Search for the cell housing the specified text and yield its [X, Y] center coordinate. 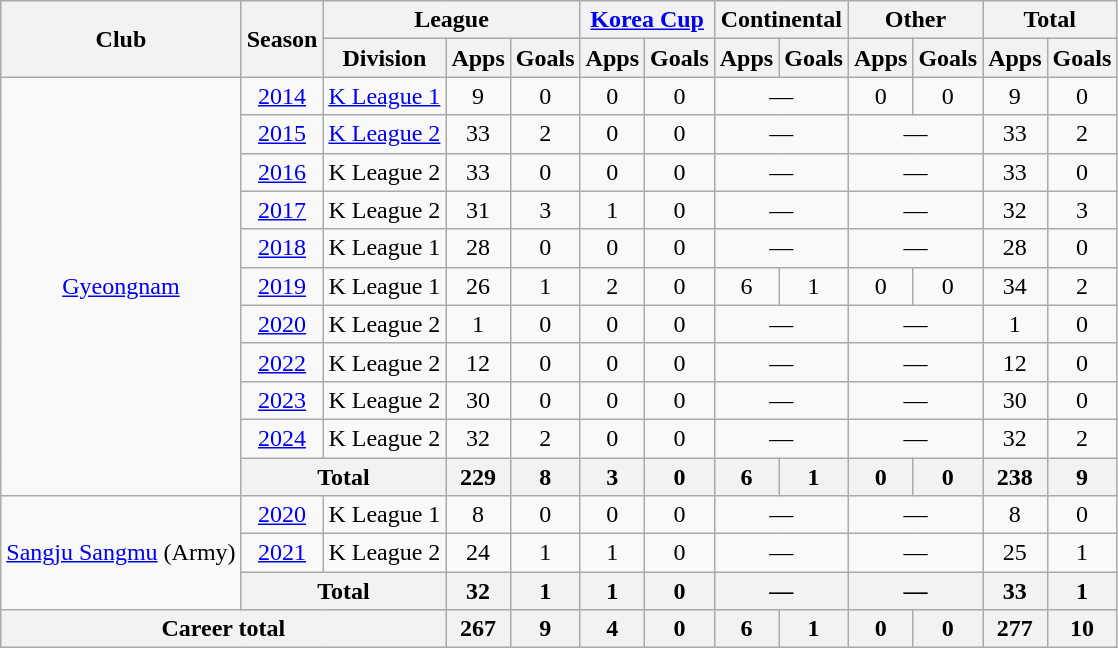
Division [384, 58]
2021 [282, 553]
Season [282, 39]
2022 [282, 362]
34 [1015, 286]
2018 [282, 248]
Other [915, 20]
2019 [282, 286]
4 [612, 629]
25 [1015, 553]
267 [478, 629]
277 [1015, 629]
229 [478, 477]
League [452, 20]
2014 [282, 96]
31 [478, 210]
Career total [224, 629]
238 [1015, 477]
2015 [282, 134]
24 [478, 553]
Continental [781, 20]
Club [121, 39]
10 [1082, 629]
Korea Cup [647, 20]
2016 [282, 172]
Gyeongnam [121, 286]
2023 [282, 400]
2024 [282, 438]
2017 [282, 210]
26 [478, 286]
Sangju Sangmu (Army) [121, 553]
